For the text-containing cell, return its midpoint in (X, Y) coordinate format. 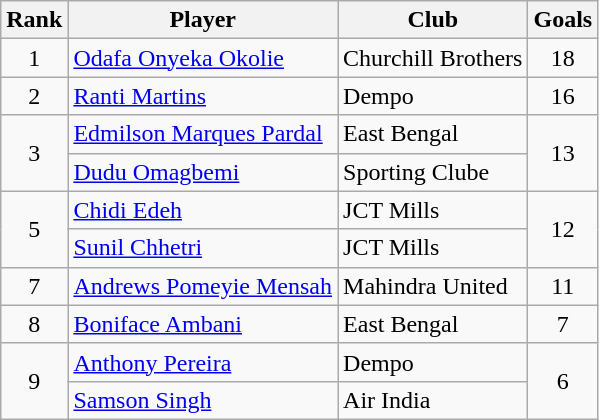
Churchill Brothers (433, 58)
Mahindra United (433, 286)
9 (34, 381)
Goals (563, 20)
13 (563, 153)
8 (34, 324)
Samson Singh (203, 400)
18 (563, 58)
2 (34, 96)
12 (563, 229)
Boniface Ambani (203, 324)
Odafa Onyeka Okolie (203, 58)
Andrews Pomeyie Mensah (203, 286)
Sunil Chhetri (203, 248)
Ranti Martins (203, 96)
Chidi Edeh (203, 210)
Anthony Pereira (203, 362)
Rank (34, 20)
Club (433, 20)
16 (563, 96)
Dudu Omagbemi (203, 172)
3 (34, 153)
Edmilson Marques Pardal (203, 134)
5 (34, 229)
1 (34, 58)
Sporting Clube (433, 172)
Player (203, 20)
11 (563, 286)
Air India (433, 400)
6 (563, 381)
